Capture the cell that displays the provided text and extract its (X, Y) central coordinate. 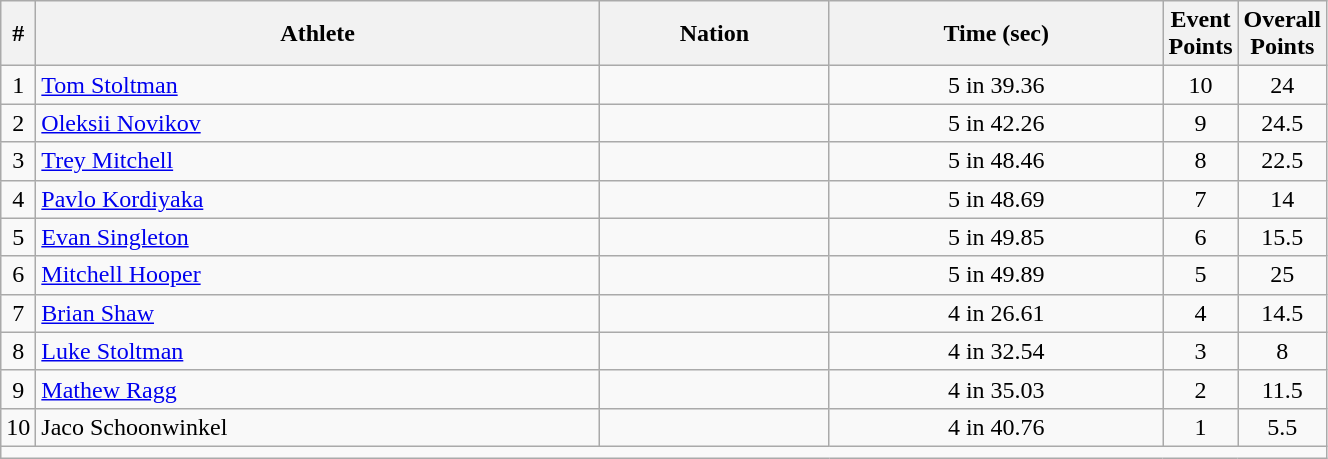
22.5 (1282, 161)
15.5 (1282, 237)
Event Points (1200, 34)
Pavlo Kordiyaka (318, 199)
4 in 40.76 (996, 427)
Nation (714, 34)
Oleksii Novikov (318, 123)
Athlete (318, 34)
Brian Shaw (318, 313)
# (18, 34)
5 in 49.85 (996, 237)
25 (1282, 275)
5 in 48.46 (996, 161)
Tom Stoltman (318, 85)
4 in 26.61 (996, 313)
4 in 32.54 (996, 351)
5.5 (1282, 427)
Overall Points (1282, 34)
5 in 48.69 (996, 199)
Jaco Schoonwinkel (318, 427)
24.5 (1282, 123)
Time (sec) (996, 34)
14 (1282, 199)
14.5 (1282, 313)
5 in 49.89 (996, 275)
Luke Stoltman (318, 351)
Trey Mitchell (318, 161)
5 in 42.26 (996, 123)
11.5 (1282, 389)
Mitchell Hooper (318, 275)
24 (1282, 85)
Evan Singleton (318, 237)
Mathew Ragg (318, 389)
4 in 35.03 (996, 389)
5 in 39.36 (996, 85)
